Search for the cell housing the specified text and yield its (X, Y) center coordinate. 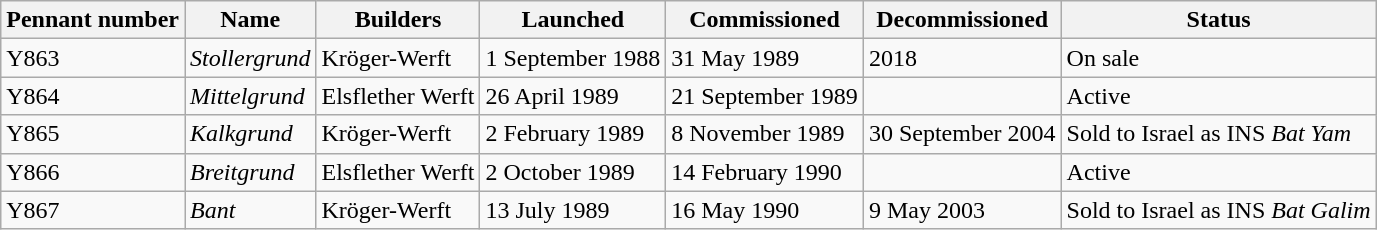
Status (1218, 20)
Bant (250, 210)
Y867 (93, 210)
Name (250, 20)
Mittelgrund (250, 96)
2 February 1989 (573, 134)
26 April 1989 (573, 96)
31 May 1989 (765, 58)
9 May 2003 (962, 210)
2018 (962, 58)
1 September 1988 (573, 58)
Commissioned (765, 20)
Stollergrund (250, 58)
21 September 1989 (765, 96)
8 November 1989 (765, 134)
Decommissioned (962, 20)
Sold to Israel as INS Bat Yam (1218, 134)
Kalkgrund (250, 134)
Launched (573, 20)
13 July 1989 (573, 210)
Y866 (93, 172)
Pennant number (93, 20)
Y863 (93, 58)
Breitgrund (250, 172)
Y864 (93, 96)
2 October 1989 (573, 172)
Y865 (93, 134)
On sale (1218, 58)
16 May 1990 (765, 210)
Builders (398, 20)
Sold to Israel as INS Bat Galim (1218, 210)
30 September 2004 (962, 134)
14 February 1990 (765, 172)
